Return the [X, Y] coordinate for the center point of the cell that contains the specified text.  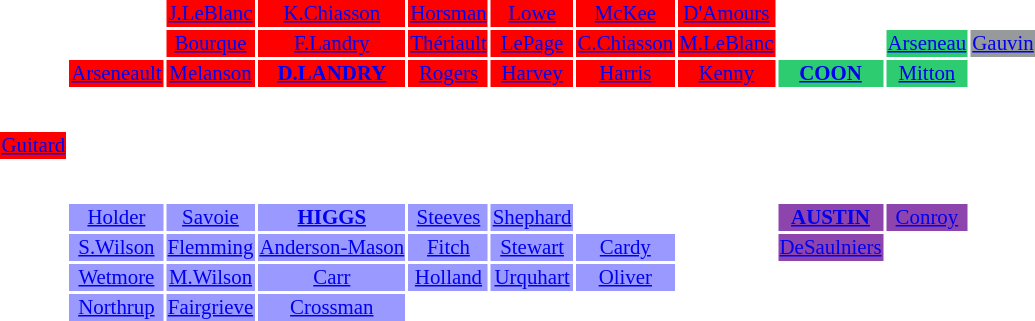
LePage [532, 44]
Lowe [532, 14]
J.LeBlanc [210, 14]
Arseneau [927, 44]
Savoie [210, 218]
F.Landry [332, 44]
Northrup [116, 308]
Harris [626, 74]
Gauvin [1003, 44]
Urquhart [532, 278]
Thériault [448, 44]
D.LANDRY [332, 74]
Flemming [210, 248]
Arseneault [116, 74]
S.Wilson [116, 248]
Mitton [927, 74]
C.Chiasson [626, 44]
Steeves [448, 218]
Crossman [332, 308]
Wetmore [116, 278]
Fairgrieve [210, 308]
D'Amours [726, 14]
DeSaulniers [830, 248]
Holland [448, 278]
Bourque [210, 44]
Harvey [532, 74]
Kenny [726, 74]
HIGGS [332, 218]
Guitard [34, 146]
K.Chiasson [332, 14]
Holder [116, 218]
Fitch [448, 248]
Stewart [532, 248]
COON [830, 74]
Carr [332, 278]
Conroy [927, 218]
M.LeBlanc [726, 44]
Cardy [626, 248]
Anderson-Mason [332, 248]
Shephard [532, 218]
Rogers [448, 74]
Oliver [626, 278]
McKee [626, 14]
Melanson [210, 74]
AUSTIN [830, 218]
M.Wilson [210, 278]
Horsman [448, 14]
